Extract the (x, y) coordinate from the center of the cell holding the provided text.  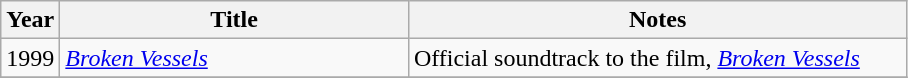
1999 (30, 58)
Official soundtrack to the film, Broken Vessels (658, 58)
Year (30, 20)
Broken Vessels (234, 58)
Notes (658, 20)
Title (234, 20)
